From the cell containing the given text, extract its center point as [X, Y] coordinate. 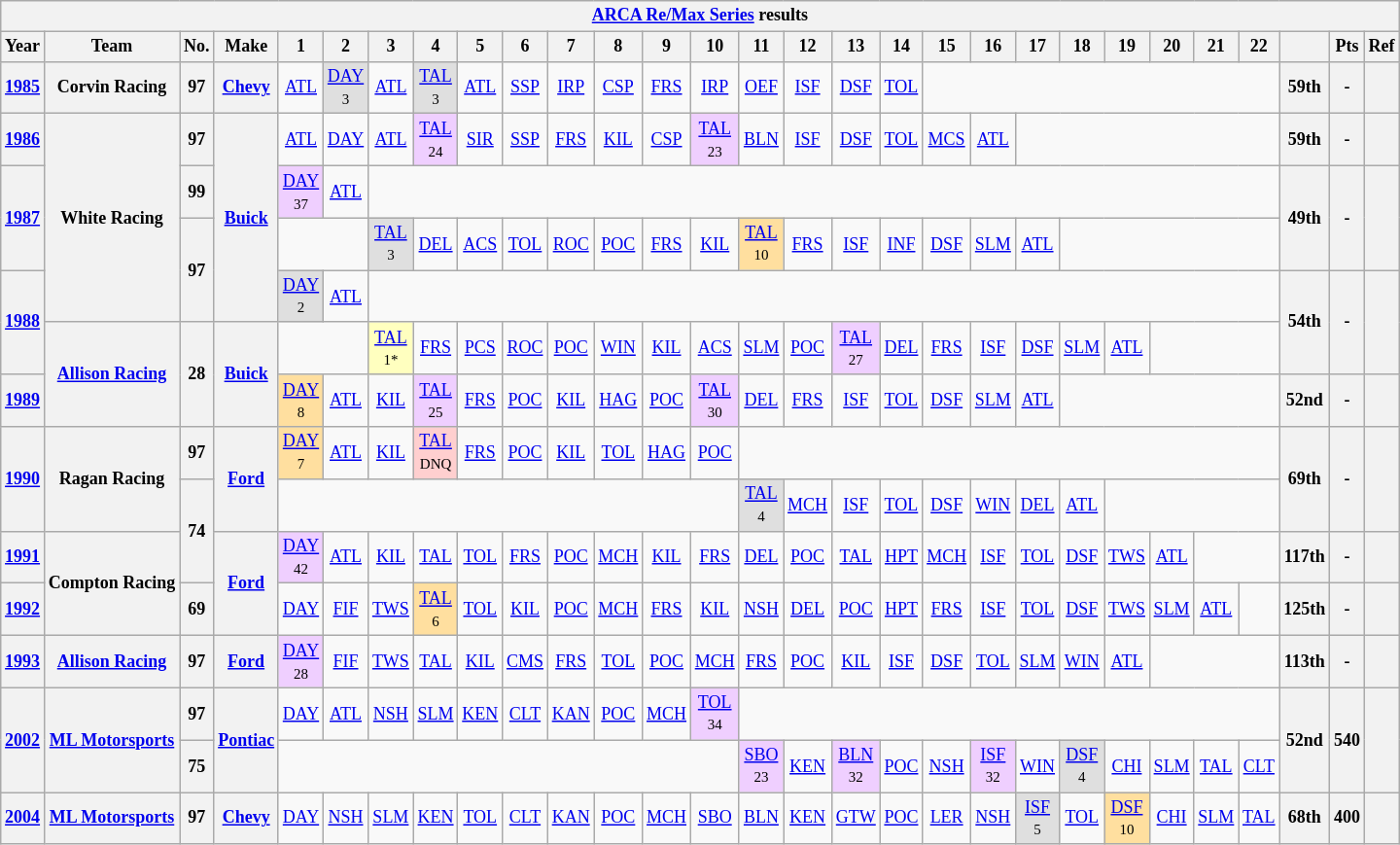
69th [1305, 478]
1986 [23, 140]
OEF [761, 88]
11 [761, 47]
10 [715, 47]
No. [196, 47]
Year [23, 47]
74 [196, 531]
2004 [23, 818]
28 [196, 373]
DAY8 [300, 401]
DSF10 [1128, 818]
22 [1259, 47]
49th [1305, 218]
Make [247, 47]
TAL6 [436, 610]
LER [947, 818]
SIR [480, 140]
19 [1128, 47]
125th [1305, 610]
CMS [525, 661]
117th [1305, 557]
1993 [23, 661]
ISF5 [1037, 818]
1991 [23, 557]
113th [1305, 661]
15 [947, 47]
Team [111, 47]
1992 [23, 610]
INF [901, 244]
TAL24 [436, 140]
TAL10 [761, 244]
21 [1216, 47]
1987 [23, 218]
White Racing [111, 218]
3 [391, 47]
TAL1* [391, 348]
ISF32 [993, 766]
DAY28 [300, 661]
PCS [480, 348]
18 [1082, 47]
DAY2 [300, 297]
68th [1305, 818]
Compton Racing [111, 583]
GTW [856, 818]
1985 [23, 88]
DAY42 [300, 557]
SBO [715, 818]
400 [1347, 818]
69 [196, 610]
12 [808, 47]
Corvin Racing [111, 88]
54th [1305, 323]
BLN32 [856, 766]
DAY7 [300, 453]
DSF4 [1082, 766]
5 [480, 47]
Pts [1347, 47]
SBO23 [761, 766]
1990 [23, 478]
1988 [23, 323]
DAY3 [346, 88]
2 [346, 47]
540 [1347, 739]
6 [525, 47]
20 [1172, 47]
TOL34 [715, 714]
1 [300, 47]
Pontiac [247, 739]
TALDNQ [436, 453]
7 [571, 47]
TAL27 [856, 348]
14 [901, 47]
TAL4 [761, 505]
MCS [947, 140]
Ref [1382, 47]
9 [667, 47]
1989 [23, 401]
75 [196, 766]
16 [993, 47]
2002 [23, 739]
8 [618, 47]
Ragan Racing [111, 478]
ARCA Re/Max Series results [700, 16]
99 [196, 192]
DAY37 [300, 192]
13 [856, 47]
TAL30 [715, 401]
TAL23 [715, 140]
17 [1037, 47]
4 [436, 47]
TAL25 [436, 401]
